Provide the (X, Y) coordinate of the cell's center where the given text is located.  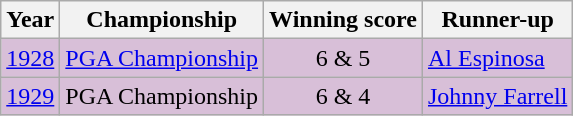
Year (30, 20)
Runner-up (497, 20)
6 & 4 (344, 96)
Al Espinosa (497, 58)
Winning score (344, 20)
1929 (30, 96)
Johnny Farrell (497, 96)
Championship (162, 20)
6 & 5 (344, 58)
1928 (30, 58)
